Detect which cell encompasses the target text, then output its [X, Y] center coordinate. 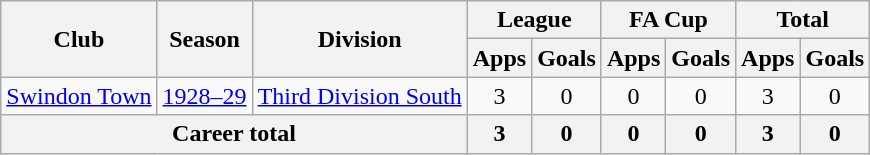
1928–29 [204, 96]
League [534, 20]
Third Division South [360, 96]
FA Cup [668, 20]
Career total [234, 134]
Club [79, 39]
Division [360, 39]
Swindon Town [79, 96]
Total [803, 20]
Season [204, 39]
